Capture the cell that displays the provided text and extract its [x, y] central coordinate. 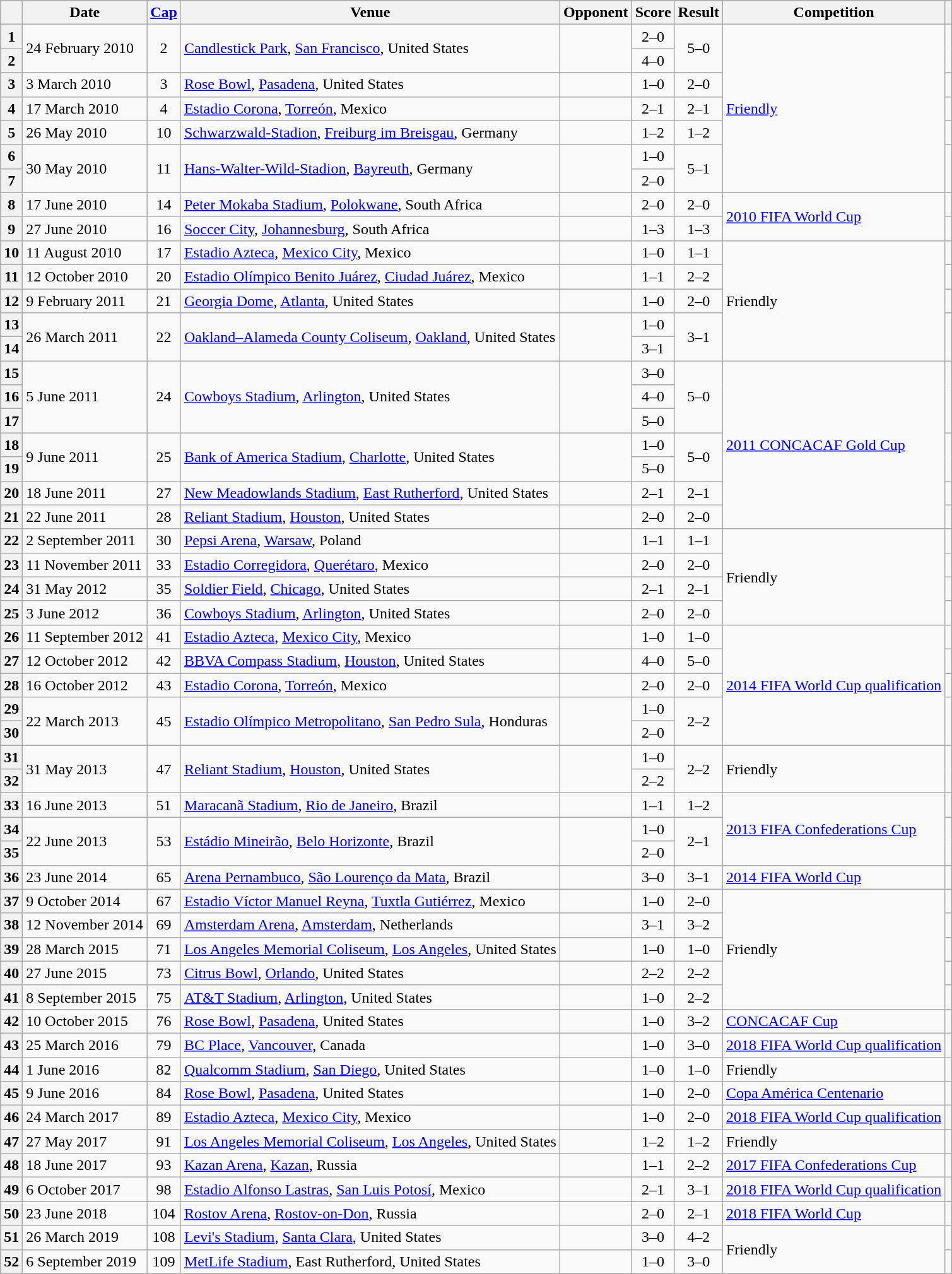
17 June 2010 [85, 204]
7 [11, 180]
Estadio Corregidora, Querétaro, Mexico [370, 565]
8 [11, 204]
Levi's Stadium, Santa Clara, United States [370, 1237]
29 [11, 709]
Peter Mokaba Stadium, Polokwane, South Africa [370, 204]
1 [11, 37]
4–2 [698, 1237]
69 [164, 925]
5 [11, 133]
Amsterdam Arena, Amsterdam, Netherlands [370, 925]
98 [164, 1189]
82 [164, 1070]
53 [164, 841]
26 [11, 637]
BC Place, Vancouver, Canada [370, 1045]
65 [164, 877]
17 March 2010 [85, 109]
79 [164, 1045]
Schwarzwald-Stadion, Freiburg im Breisgau, Germany [370, 133]
3 March 2010 [85, 85]
MetLife Stadium, East Rutherford, United States [370, 1261]
Rostov Arena, Rostov-on-Don, Russia [370, 1213]
5 June 2011 [85, 397]
71 [164, 949]
13 [11, 325]
49 [11, 1189]
2 September 2011 [85, 541]
23 [11, 565]
1 June 2016 [85, 1070]
67 [164, 901]
23 June 2018 [85, 1213]
Estádio Mineirão, Belo Horizonte, Brazil [370, 841]
2013 FIFA Confederations Cup [833, 829]
Arena Pernambuco, São Lourenço da Mata, Brazil [370, 877]
Bank of America Stadium, Charlotte, United States [370, 457]
Qualcomm Stadium, San Diego, United States [370, 1070]
Citrus Bowl, Orlando, United States [370, 973]
9 October 2014 [85, 901]
5–1 [698, 168]
Copa América Centenario [833, 1094]
BBVA Compass Stadium, Houston, United States [370, 661]
22 June 2011 [85, 517]
6 [11, 156]
9 June 2016 [85, 1094]
Cap [164, 13]
12 November 2014 [85, 925]
9 June 2011 [85, 457]
26 March 2011 [85, 337]
16 June 2013 [85, 805]
16 October 2012 [85, 685]
39 [11, 949]
91 [164, 1141]
48 [11, 1165]
3 June 2012 [85, 613]
Georgia Dome, Atlanta, United States [370, 301]
27 June 2015 [85, 973]
108 [164, 1237]
26 March 2019 [85, 1237]
6 September 2019 [85, 1261]
2018 FIFA World Cup [833, 1213]
31 May 2013 [85, 769]
22 March 2013 [85, 721]
11 September 2012 [85, 637]
Soccer City, Johannesburg, South Africa [370, 228]
27 May 2017 [85, 1141]
30 May 2010 [85, 168]
2014 FIFA World Cup qualification [833, 685]
Maracanã Stadium, Rio de Janeiro, Brazil [370, 805]
28 March 2015 [85, 949]
73 [164, 973]
26 May 2010 [85, 133]
CONCACAF Cup [833, 1021]
89 [164, 1118]
Kazan Arena, Kazan, Russia [370, 1165]
Oakland–Alameda County Coliseum, Oakland, United States [370, 337]
Candlestick Park, San Francisco, United States [370, 49]
31 [11, 757]
Competition [833, 13]
12 October 2010 [85, 276]
2011 CONCACAF Gold Cup [833, 445]
AT&T Stadium, Arlington, United States [370, 997]
Opponent [596, 13]
Score [653, 13]
9 [11, 228]
10 October 2015 [85, 1021]
32 [11, 781]
31 May 2012 [85, 589]
44 [11, 1070]
Estadio Olímpico Benito Juárez, Ciudad Juárez, Mexico [370, 276]
2017 FIFA Confederations Cup [833, 1165]
Hans-Walter-Wild-Stadion, Bayreuth, Germany [370, 168]
109 [164, 1261]
2014 FIFA World Cup [833, 877]
34 [11, 829]
76 [164, 1021]
84 [164, 1094]
New Meadowlands Stadium, East Rutherford, United States [370, 493]
8 September 2015 [85, 997]
40 [11, 973]
6 October 2017 [85, 1189]
23 June 2014 [85, 877]
37 [11, 901]
Venue [370, 13]
2010 FIFA World Cup [833, 216]
Estadio Alfonso Lastras, San Luis Potosí, Mexico [370, 1189]
12 October 2012 [85, 661]
Estadio Olímpico Metropolitano, San Pedro Sula, Honduras [370, 721]
75 [164, 997]
19 [11, 469]
52 [11, 1261]
18 June 2017 [85, 1165]
Soldier Field, Chicago, United States [370, 589]
24 February 2010 [85, 49]
Estadio Víctor Manuel Reyna, Tuxtla Gutiérrez, Mexico [370, 901]
27 June 2010 [85, 228]
Date [85, 13]
24 March 2017 [85, 1118]
104 [164, 1213]
Pepsi Arena, Warsaw, Poland [370, 541]
18 June 2011 [85, 493]
12 [11, 301]
15 [11, 373]
9 February 2011 [85, 301]
22 June 2013 [85, 841]
18 [11, 445]
46 [11, 1118]
11 August 2010 [85, 252]
50 [11, 1213]
38 [11, 925]
93 [164, 1165]
25 March 2016 [85, 1045]
Result [698, 13]
11 November 2011 [85, 565]
